Detect which cell encompasses the target text, then output its [x, y] center coordinate. 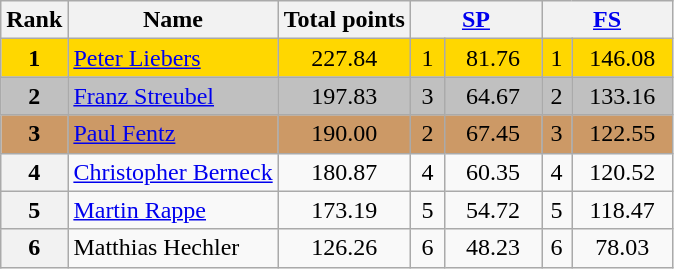
122.55 [622, 134]
Paul Fentz [173, 134]
126.26 [344, 248]
SP [476, 20]
133.16 [622, 96]
180.87 [344, 172]
67.45 [494, 134]
54.72 [494, 210]
197.83 [344, 96]
118.47 [622, 210]
Total points [344, 20]
173.19 [344, 210]
Peter Liebers [173, 58]
Matthias Hechler [173, 248]
Name [173, 20]
FS [608, 20]
120.52 [622, 172]
227.84 [344, 58]
60.35 [494, 172]
Christopher Berneck [173, 172]
190.00 [344, 134]
81.76 [494, 58]
Rank [34, 20]
78.03 [622, 248]
Martin Rappe [173, 210]
48.23 [494, 248]
146.08 [622, 58]
64.67 [494, 96]
Franz Streubel [173, 96]
